Provide the (x, y) coordinate of the cell's center where the given text is located.  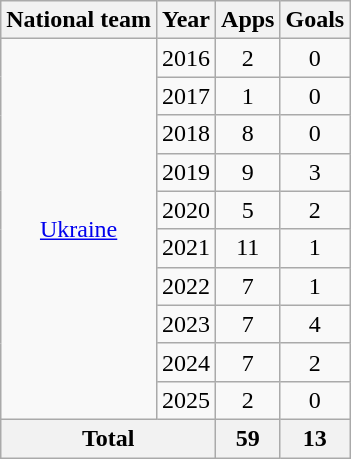
2016 (186, 58)
2024 (186, 362)
Apps (248, 20)
Total (108, 438)
Ukraine (79, 230)
13 (315, 438)
2025 (186, 400)
2019 (186, 172)
Goals (315, 20)
2018 (186, 134)
2020 (186, 210)
2017 (186, 96)
5 (248, 210)
8 (248, 134)
2023 (186, 324)
2022 (186, 286)
11 (248, 248)
National team (79, 20)
2021 (186, 248)
59 (248, 438)
4 (315, 324)
3 (315, 172)
9 (248, 172)
Year (186, 20)
